For the text-containing cell, return its midpoint in [x, y] coordinate format. 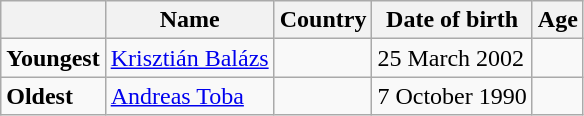
Krisztián Balázs [190, 58]
7 October 1990 [452, 96]
Andreas Toba [190, 96]
Youngest [53, 58]
Age [558, 20]
Country [323, 20]
Date of birth [452, 20]
Name [190, 20]
Oldest [53, 96]
25 March 2002 [452, 58]
